Determine the (X, Y) coordinate at the center of the cell enclosing the given text.  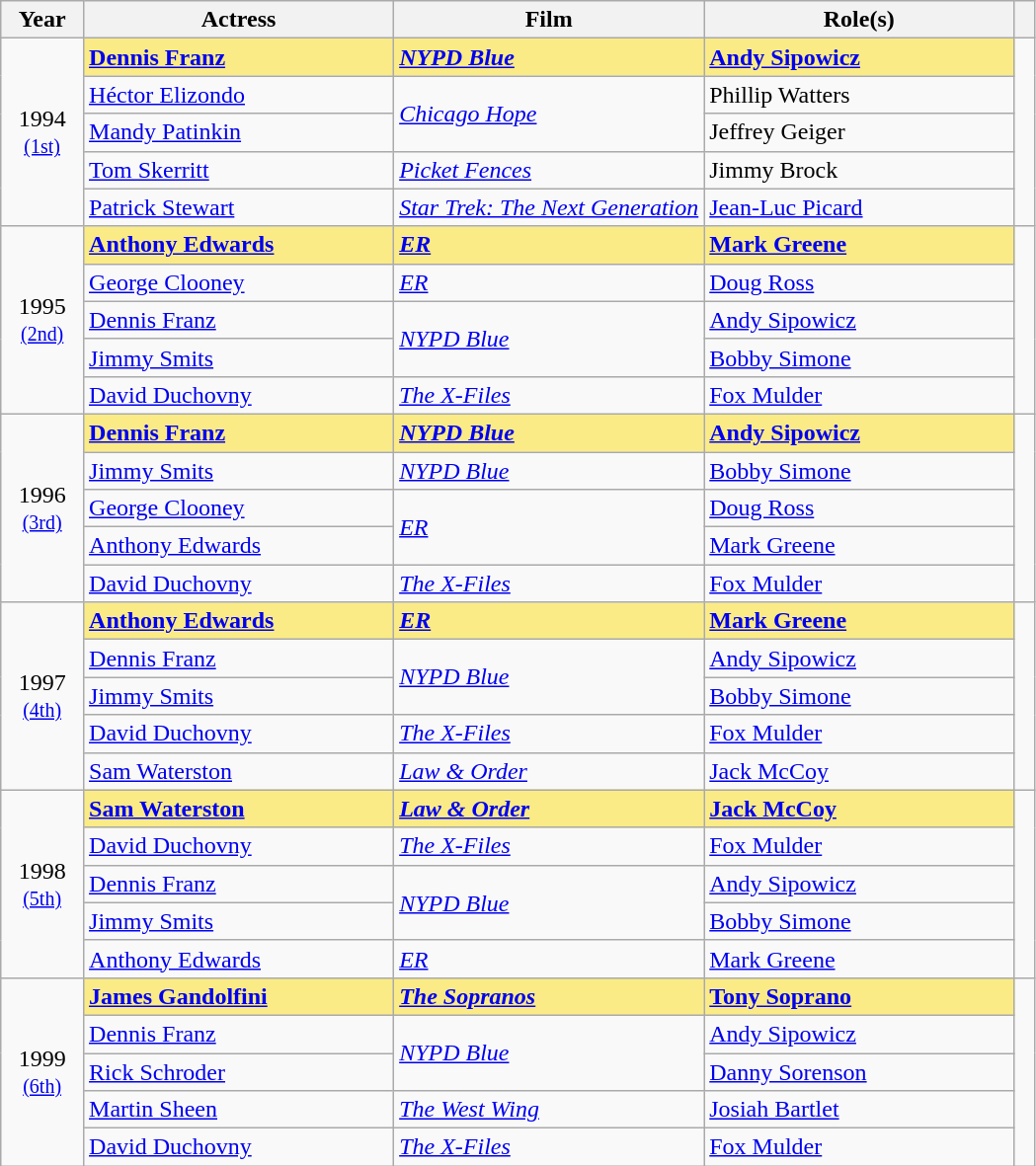
Jeffrey Geiger (859, 132)
Chicago Hope (549, 114)
Phillip Watters (859, 95)
Film (549, 20)
1998(5th) (42, 884)
The Sopranos (549, 996)
Role(s) (859, 20)
Year (42, 20)
Héctor Elizondo (239, 95)
Picket Fences (549, 170)
The West Wing (549, 1110)
1995(2nd) (42, 320)
Josiah Bartlet (859, 1110)
James Gandolfini (239, 996)
Danny Sorenson (859, 1071)
Jean-Luc Picard (859, 207)
Jimmy Brock (859, 170)
1999(6th) (42, 1071)
Tony Soprano (859, 996)
1997(4th) (42, 696)
Martin Sheen (239, 1110)
Rick Schroder (239, 1071)
Actress (239, 20)
Star Trek: The Next Generation (549, 207)
1994(1st) (42, 132)
Patrick Stewart (239, 207)
1996(3rd) (42, 507)
Tom Skerritt (239, 170)
Mandy Patinkin (239, 132)
